Determine the [x, y] coordinate at the center of the cell enclosing the given text.  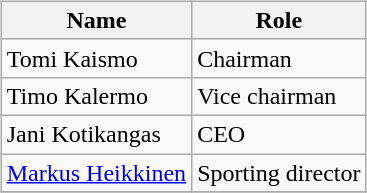
Name [96, 20]
Sporting director [279, 173]
Tomi Kaismo [96, 58]
CEO [279, 134]
Chairman [279, 58]
Role [279, 20]
Jani Kotikangas [96, 134]
Markus Heikkinen [96, 173]
Vice chairman [279, 96]
Timo Kalermo [96, 96]
